From the cell containing the given text, extract its center point as (X, Y) coordinate. 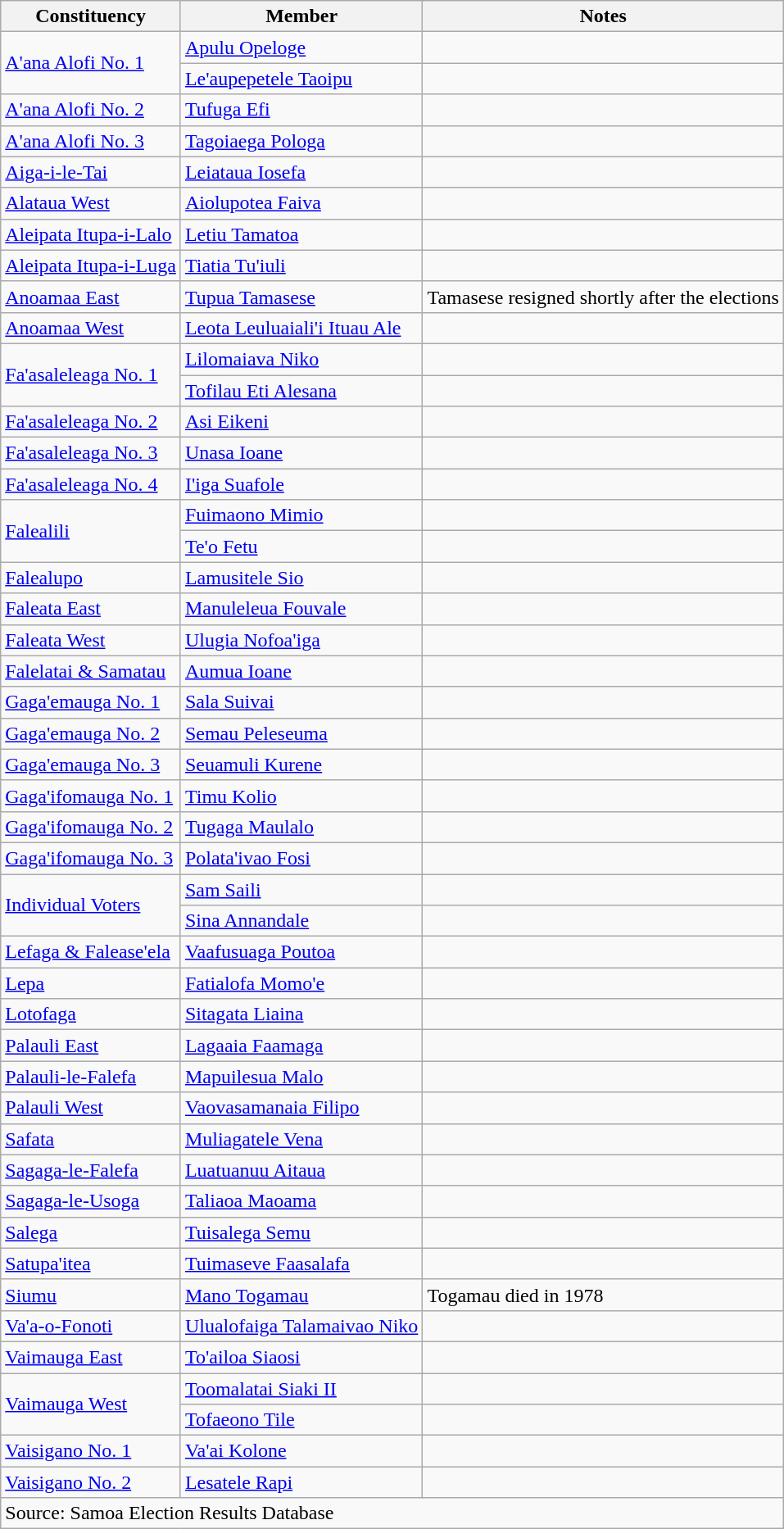
Tufuga Efi (301, 110)
Seuamuli Kurene (301, 764)
Vaimauga East (91, 1357)
Asi Eikeni (301, 422)
Vaafusuaga Poutoa (301, 952)
Vaovasamanaia Filipo (301, 1108)
A'ana Alofi No. 2 (91, 110)
Siumu (91, 1295)
Lamusitele Sio (301, 578)
Togamau died in 1978 (603, 1295)
Unasa Ioane (301, 453)
Source: Samoa Election Results Database (392, 1513)
Sitagata Liaina (301, 1014)
Toomalatai Siaki II (301, 1389)
Fa'asaleleaga No. 2 (91, 422)
Constituency (91, 16)
Aiolupotea Faiva (301, 203)
Sina Annandale (301, 921)
Satupa'itea (91, 1264)
Alataua West (91, 203)
Ulugia Nofoa'iga (301, 640)
Mapuilesua Malo (301, 1077)
Lagaaia Faamaga (301, 1046)
Fa'asaleleaga No. 1 (91, 374)
Fatialofa Momo'e (301, 983)
Sagaga-le-Usoga (91, 1201)
Semau Peleseuma (301, 733)
Individual Voters (91, 905)
A'ana Alofi No. 3 (91, 141)
Palauli East (91, 1046)
Manuleleua Fouvale (301, 609)
Lepa (91, 983)
Aiga-i-le-Tai (91, 172)
Taliaoa Maoama (301, 1201)
Faleata East (91, 609)
Tuimaseve Faasalafa (301, 1264)
Member (301, 16)
Letiu Tamatoa (301, 234)
Anoamaa East (91, 297)
Fuimaono Mimio (301, 515)
Fa'asaleleaga No. 3 (91, 453)
Vaisigano No. 1 (91, 1451)
Gaga'emauga No. 3 (91, 764)
Lilomaiava Niko (301, 359)
Te'o Fetu (301, 547)
Polata'ivao Fosi (301, 858)
Tiatia Tu'iuli (301, 265)
Apulu Opeloge (301, 48)
To'ailoa Siaosi (301, 1357)
Vaimauga West (91, 1404)
Faleata West (91, 640)
Tofilau Eti Alesana (301, 391)
Gaga'emauga No. 1 (91, 702)
A'ana Alofi No. 1 (91, 63)
Lefaga & Falease'ela (91, 952)
Notes (603, 16)
Gaga'ifomauga No. 1 (91, 796)
Sagaga-le-Falefa (91, 1170)
Sam Saili (301, 889)
Mano Togamau (301, 1295)
Gaga'ifomauga No. 3 (91, 858)
Gaga'ifomauga No. 2 (91, 827)
Palauli-le-Falefa (91, 1077)
Leiataua Iosefa (301, 172)
Tuisalega Semu (301, 1232)
Tamasese resigned shortly after the elections (603, 297)
Safata (91, 1139)
Va'a-o-Fonoti (91, 1326)
Salega (91, 1232)
Le'aupepetele Taoipu (301, 79)
Palauli West (91, 1108)
Falealupo (91, 578)
Tofaeono Tile (301, 1420)
Lotofaga (91, 1014)
Leota Leuluaiali'i Ituau Ale (301, 328)
Lesatele Rapi (301, 1482)
Timu Kolio (301, 796)
Ulualofaiga Talamaivao Niko (301, 1326)
Aleipata Itupa-i-Luga (91, 265)
Muliagatele Vena (301, 1139)
Falelatai & Samatau (91, 671)
Tagoiaega Pologa (301, 141)
Tupua Tamasese (301, 297)
I'iga Suafole (301, 484)
Vaisigano No. 2 (91, 1482)
Gaga'emauga No. 2 (91, 733)
Aumua Ioane (301, 671)
Sala Suivai (301, 702)
Luatuanuu Aitaua (301, 1170)
Tugaga Maulalo (301, 827)
Falealili (91, 531)
Anoamaa West (91, 328)
Aleipata Itupa-i-Lalo (91, 234)
Fa'asaleleaga No. 4 (91, 484)
Va'ai Kolone (301, 1451)
